Determine the [X, Y] coordinate at the center of the cell enclosing the given text.  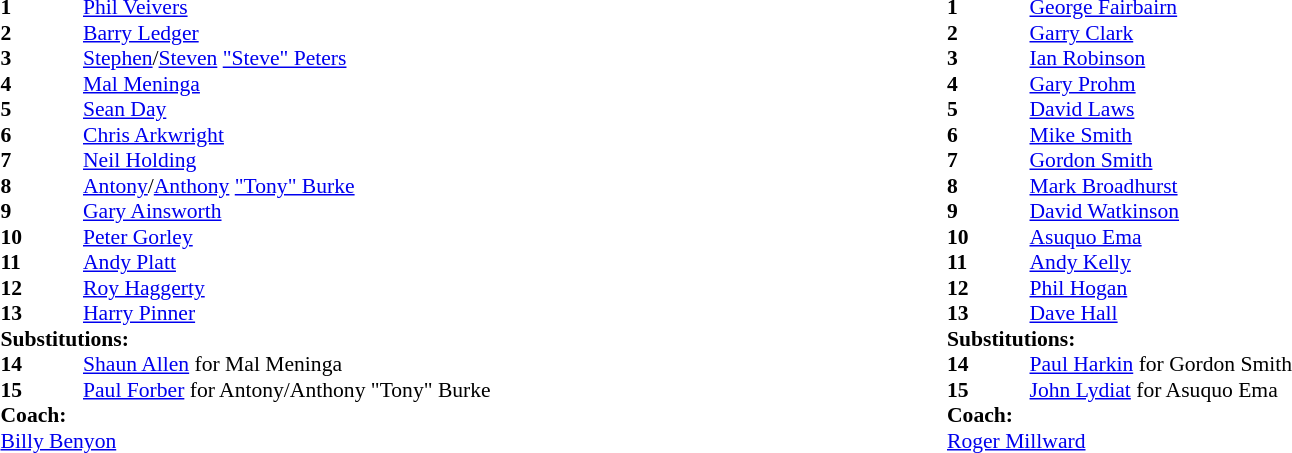
Stephen/Steven "Steve" Peters [287, 59]
Harry Pinner [287, 313]
Antony/Anthony "Tony" Burke [287, 186]
Chris Arkwright [287, 135]
Paul Forber for Antony/Anthony "Tony" Burke [287, 390]
Sean Day [287, 109]
Gary Ainsworth [287, 211]
Neil Holding [287, 161]
Andy Platt [287, 263]
Mal Meninga [287, 84]
Peter Gorley [287, 237]
Shaun Allen for Mal Meninga [287, 365]
Barry Ledger [287, 33]
Roy Haggerty [287, 288]
